Capture the cell that displays the provided text and extract its (x, y) central coordinate. 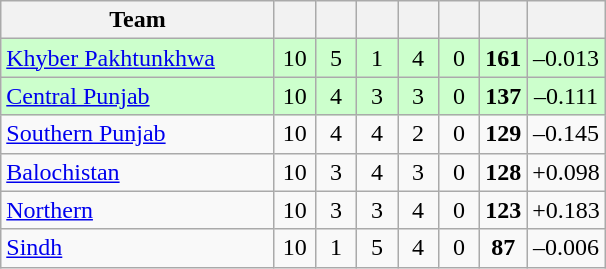
Northern (138, 210)
Balochistan (138, 172)
+0.183 (566, 210)
123 (504, 210)
87 (504, 248)
161 (504, 58)
–0.006 (566, 248)
Khyber Pakhtunkhwa (138, 58)
129 (504, 134)
Sindh (138, 248)
Central Punjab (138, 96)
2 (418, 134)
–0.013 (566, 58)
–0.145 (566, 134)
+0.098 (566, 172)
128 (504, 172)
–0.111 (566, 96)
Southern Punjab (138, 134)
Team (138, 20)
137 (504, 96)
